From the cell containing the given text, extract its center point as (X, Y) coordinate. 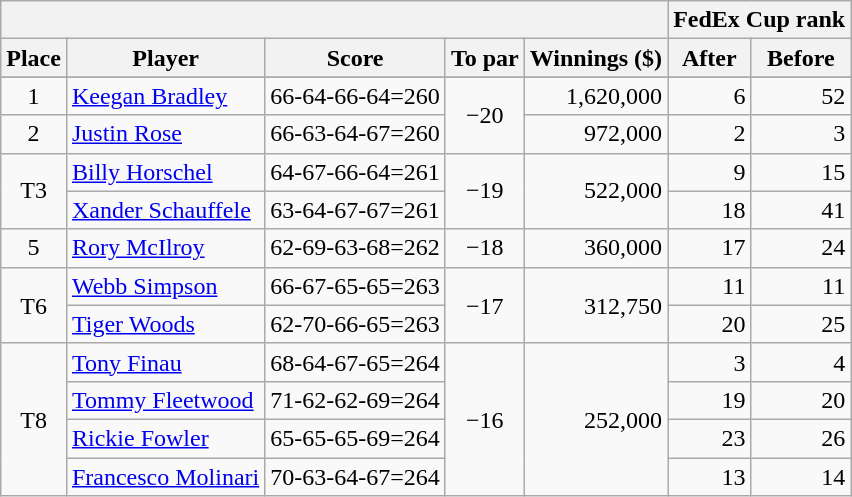
13 (710, 477)
Rory McIlroy (165, 248)
19 (710, 400)
Tiger Woods (165, 324)
14 (801, 477)
After (710, 58)
T3 (34, 191)
Justin Rose (165, 134)
70-63-64-67=264 (356, 477)
66-64-66-64=260 (356, 96)
522,000 (596, 191)
18 (710, 210)
9 (710, 172)
64-67-66-64=261 (356, 172)
6 (710, 96)
Tommy Fleetwood (165, 400)
62-70-66-65=263 (356, 324)
Score (356, 58)
T6 (34, 305)
41 (801, 210)
66-67-65-65=263 (356, 286)
To par (484, 58)
Francesco Molinari (165, 477)
−16 (484, 419)
1 (34, 96)
15 (801, 172)
4 (801, 362)
−17 (484, 305)
23 (710, 438)
T8 (34, 419)
52 (801, 96)
FedEx Cup rank (760, 20)
360,000 (596, 248)
Winnings ($) (596, 58)
252,000 (596, 419)
Billy Horschel (165, 172)
26 (801, 438)
65-65-65-69=264 (356, 438)
972,000 (596, 134)
5 (34, 248)
Place (34, 58)
71-62-62-69=264 (356, 400)
Tony Finau (165, 362)
Player (165, 58)
Before (801, 58)
−20 (484, 115)
68-64-67-65=264 (356, 362)
66-63-64-67=260 (356, 134)
−18 (484, 248)
312,750 (596, 305)
−19 (484, 191)
Xander Schauffele (165, 210)
Keegan Bradley (165, 96)
25 (801, 324)
1,620,000 (596, 96)
63-64-67-67=261 (356, 210)
24 (801, 248)
Webb Simpson (165, 286)
17 (710, 248)
Rickie Fowler (165, 438)
62-69-63-68=262 (356, 248)
